Determine the [x, y] coordinate at the center of the cell enclosing the given text.  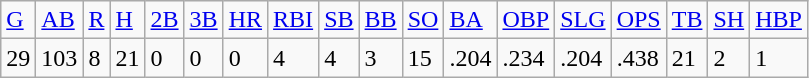
29 [18, 58]
.234 [526, 58]
OBP [526, 20]
H [128, 20]
RBI [294, 20]
TB [687, 20]
3B [204, 20]
SLG [583, 20]
SO [423, 20]
1 [779, 58]
SH [729, 20]
2 [729, 58]
AB [60, 20]
BA [470, 20]
15 [423, 58]
.438 [638, 58]
R [96, 20]
8 [96, 58]
103 [60, 58]
HBP [779, 20]
HR [245, 20]
BB [380, 20]
2B [164, 20]
3 [380, 58]
OPS [638, 20]
SB [339, 20]
G [18, 20]
